From the cell containing the given text, extract its center point as (X, Y) coordinate. 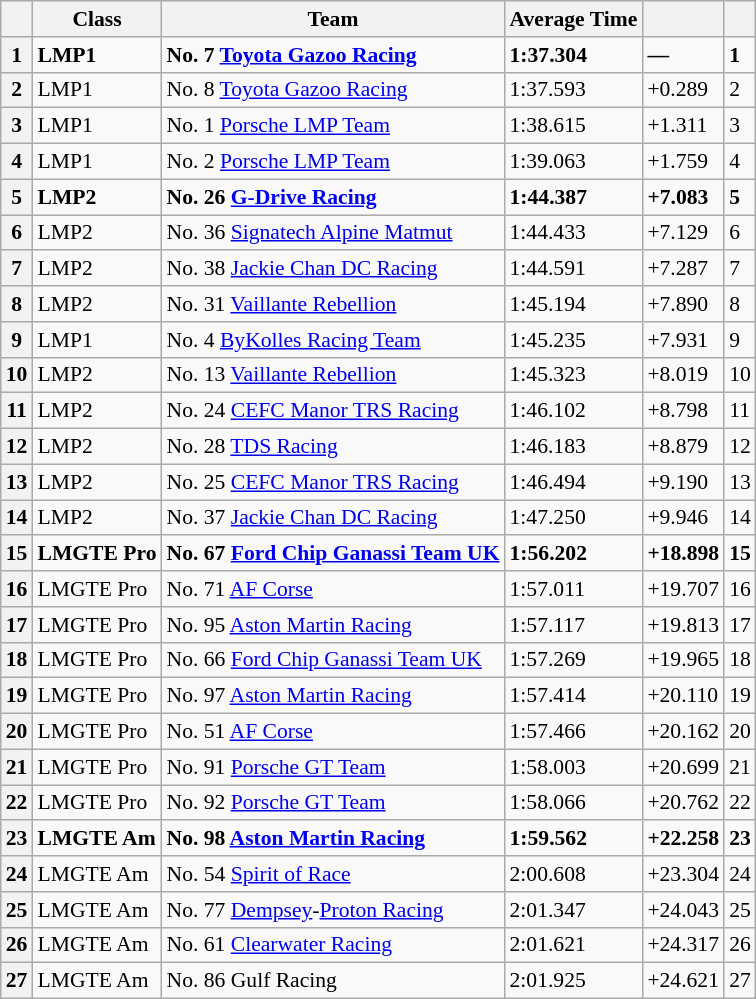
1:57.466 (574, 732)
+7.083 (683, 197)
+20.699 (683, 767)
+19.965 (683, 660)
1:58.066 (574, 803)
No. 28 TDS Racing (334, 447)
No. 13 Vaillante Rebellion (334, 375)
No. 97 Aston Martin Racing (334, 696)
1:46.183 (574, 447)
+18.898 (683, 554)
No. 98 Aston Martin Racing (334, 839)
+19.707 (683, 589)
No. 38 Jackie Chan DC Racing (334, 269)
+19.813 (683, 625)
No. 7 Toyota Gazoo Racing (334, 55)
+24.043 (683, 910)
1:44.387 (574, 197)
No. 24 CEFC Manor TRS Racing (334, 411)
+8.019 (683, 375)
No. 91 Porsche GT Team (334, 767)
Team (334, 19)
1:46.494 (574, 482)
+24.317 (683, 945)
Average Time (574, 19)
No. 1 Porsche LMP Team (334, 126)
+9.946 (683, 518)
+1.759 (683, 162)
No. 2 Porsche LMP Team (334, 162)
No. 61 Clearwater Racing (334, 945)
+7.287 (683, 269)
2:00.608 (574, 874)
+20.762 (683, 803)
+22.258 (683, 839)
1:57.011 (574, 589)
2:01.621 (574, 945)
1:44.433 (574, 233)
No. 25 CEFC Manor TRS Racing (334, 482)
No. 67 Ford Chip Ganassi Team UK (334, 554)
No. 95 Aston Martin Racing (334, 625)
2:01.347 (574, 910)
+20.162 (683, 732)
+0.289 (683, 90)
1:56.202 (574, 554)
1:57.269 (574, 660)
No. 36 Signatech Alpine Matmut (334, 233)
— (683, 55)
1:45.194 (574, 304)
+7.931 (683, 340)
No. 26 G-Drive Racing (334, 197)
1:58.003 (574, 767)
+8.798 (683, 411)
1:59.562 (574, 839)
1:57.414 (574, 696)
No. 4 ByKolles Racing Team (334, 340)
+8.879 (683, 447)
No. 86 Gulf Racing (334, 981)
No. 31 Vaillante Rebellion (334, 304)
+1.311 (683, 126)
1:45.323 (574, 375)
No. 66 Ford Chip Ganassi Team UK (334, 660)
1:47.250 (574, 518)
+20.110 (683, 696)
+7.890 (683, 304)
+23.304 (683, 874)
1:45.235 (574, 340)
1:39.063 (574, 162)
No. 54 Spirit of Race (334, 874)
No. 51 AF Corse (334, 732)
No. 37 Jackie Chan DC Racing (334, 518)
No. 92 Porsche GT Team (334, 803)
1:46.102 (574, 411)
1:44.591 (574, 269)
+7.129 (683, 233)
+9.190 (683, 482)
No. 71 AF Corse (334, 589)
2:01.925 (574, 981)
1:37.593 (574, 90)
+24.621 (683, 981)
1:38.615 (574, 126)
Class (96, 19)
No. 8 Toyota Gazoo Racing (334, 90)
1:37.304 (574, 55)
1:57.117 (574, 625)
No. 77 Dempsey-Proton Racing (334, 910)
